Output the [x, y] coordinate of the center of the cell containing the given text.  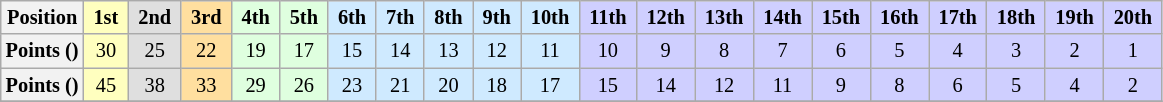
3rd [206, 17]
30 [106, 51]
38 [154, 85]
20th [1133, 17]
18 [497, 85]
33 [206, 85]
7th [400, 17]
7 [782, 51]
1st [106, 17]
Position [42, 17]
8th [448, 17]
1 [1133, 51]
2nd [154, 17]
9th [497, 17]
10 [608, 51]
18th [1016, 17]
23 [352, 85]
11th [608, 17]
13th [724, 17]
15th [841, 17]
19th [1074, 17]
20 [448, 85]
5th [304, 17]
29 [256, 85]
6th [352, 17]
4th [256, 17]
17th [957, 17]
45 [106, 85]
21 [400, 85]
22 [206, 51]
12th [665, 17]
10th [550, 17]
25 [154, 51]
26 [304, 85]
14th [782, 17]
19 [256, 51]
13 [448, 51]
16th [899, 17]
3 [1016, 51]
